Pinpoint the cell where the given text exists, returning its (X, Y) midpoint coordinate. 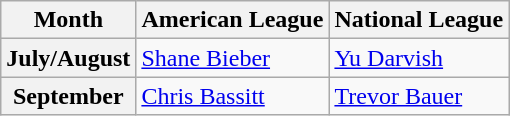
Trevor Bauer (419, 96)
American League (232, 20)
September (68, 96)
Shane Bieber (232, 58)
National League (419, 20)
July/August (68, 58)
Chris Bassitt (232, 96)
Month (68, 20)
Yu Darvish (419, 58)
